Capture the cell that displays the provided text and extract its [X, Y] central coordinate. 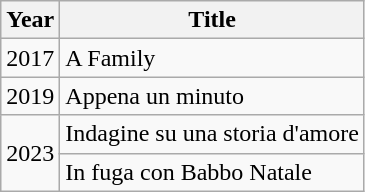
2023 [30, 153]
2019 [30, 96]
Indagine su una storia d'amore [212, 134]
Year [30, 20]
2017 [30, 58]
Title [212, 20]
Appena un minuto [212, 96]
A Family [212, 58]
In fuga con Babbo Natale [212, 172]
